Scan for the cell matching the given text and deliver its [x, y] coordinate at center. 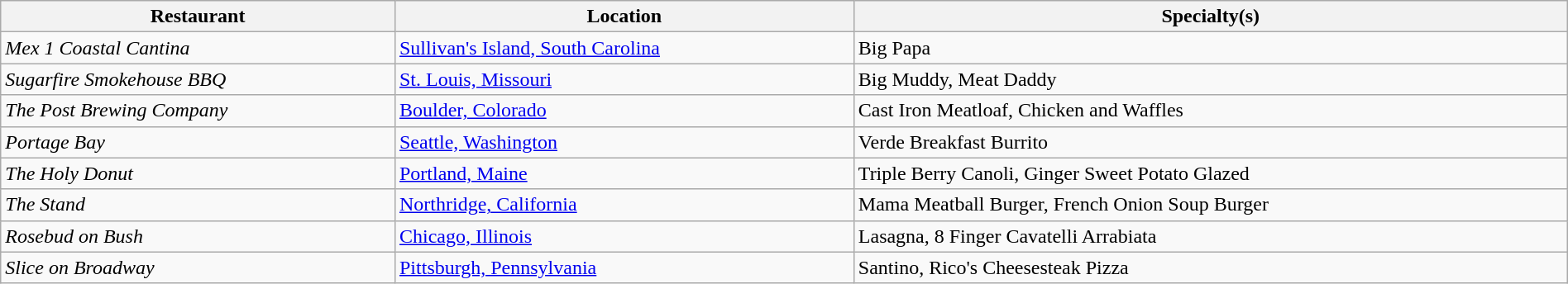
Seattle, Washington [624, 142]
The Holy Donut [198, 173]
Sugarfire Smokehouse BBQ [198, 79]
Rosebud on Bush [198, 236]
Restaurant [198, 17]
Santino, Rico's Cheesesteak Pizza [1211, 267]
Portland, Maine [624, 173]
Sullivan's Island, South Carolina [624, 48]
Cast Iron Meatloaf, Chicken and Waffles [1211, 111]
Big Muddy, Meat Daddy [1211, 79]
Slice on Broadway [198, 267]
Portage Bay [198, 142]
Mama Meatball Burger, French Onion Soup Burger [1211, 205]
The Stand [198, 205]
Northridge, California [624, 205]
St. Louis, Missouri [624, 79]
Lasagna, 8 Finger Cavatelli Arrabiata [1211, 236]
Triple Berry Canoli, Ginger Sweet Potato Glazed [1211, 173]
Location [624, 17]
The Post Brewing Company [198, 111]
Chicago, Illinois [624, 236]
Specialty(s) [1211, 17]
Mex 1 Coastal Cantina [198, 48]
Verde Breakfast Burrito [1211, 142]
Big Papa [1211, 48]
Pittsburgh, Pennsylvania [624, 267]
Boulder, Colorado [624, 111]
